Capture the cell that displays the provided text and extract its [X, Y] central coordinate. 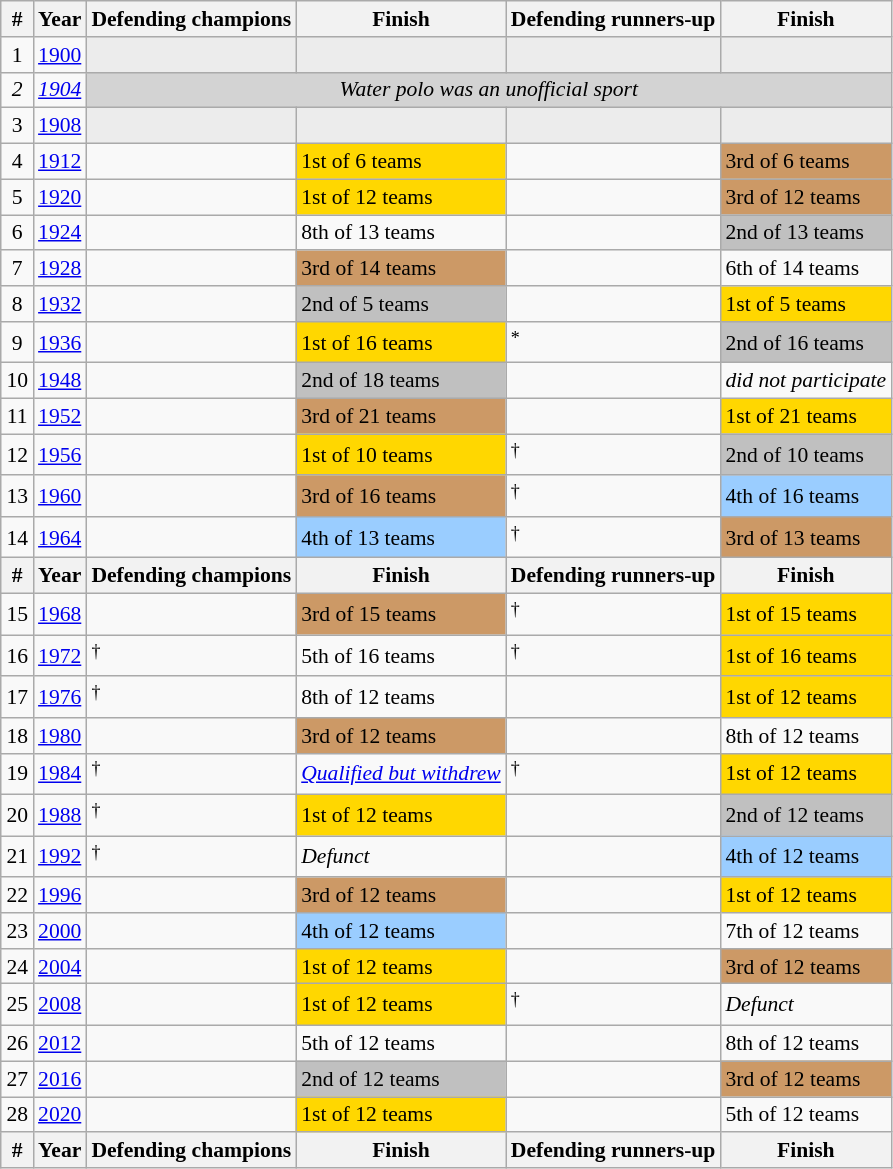
1976 [60, 698]
3rd of 6 teams [806, 162]
3rd of 13 teams [806, 538]
3rd of 15 teams [401, 614]
1968 [60, 614]
28 [17, 1115]
15 [17, 614]
4th of 16 teams [806, 496]
1st of 10 teams [401, 454]
2004 [60, 967]
did not participate [806, 381]
21 [17, 856]
10 [17, 381]
1st of 6 teams [401, 162]
14 [17, 538]
6 [17, 233]
1912 [60, 162]
1932 [60, 304]
5th of 16 teams [401, 656]
19 [17, 774]
1st of 15 teams [806, 614]
2nd of 18 teams [401, 381]
1924 [60, 233]
23 [17, 931]
7 [17, 269]
1952 [60, 417]
3 [17, 126]
1956 [60, 454]
1900 [60, 55]
1936 [60, 342]
2020 [60, 1115]
1948 [60, 381]
2 [17, 90]
18 [17, 736]
3rd of 21 teams [401, 417]
Qualified but withdrew [401, 774]
6th of 14 teams [806, 269]
13 [17, 496]
1908 [60, 126]
2016 [60, 1079]
2nd of 16 teams [806, 342]
1st of 5 teams [806, 304]
1 [17, 55]
22 [17, 895]
5 [17, 197]
8 [17, 304]
17 [17, 698]
Water polo was an unofficial sport [488, 90]
1980 [60, 736]
2000 [60, 931]
24 [17, 967]
2nd of 10 teams [806, 454]
20 [17, 816]
3rd of 16 teams [401, 496]
12 [17, 454]
1984 [60, 774]
2008 [60, 1004]
1996 [60, 895]
11 [17, 417]
25 [17, 1004]
* [614, 342]
1988 [60, 816]
4 [17, 162]
2nd of 13 teams [806, 233]
8th of 13 teams [401, 233]
26 [17, 1044]
1964 [60, 538]
1st of 21 teams [806, 417]
27 [17, 1079]
2nd of 5 teams [401, 304]
7th of 12 teams [806, 931]
4th of 13 teams [401, 538]
9 [17, 342]
1928 [60, 269]
1992 [60, 856]
1920 [60, 197]
3rd of 14 teams [401, 269]
16 [17, 656]
2012 [60, 1044]
1972 [60, 656]
1904 [60, 90]
1960 [60, 496]
